Identify which cell holds the provided text, then report its [x, y] central coordinate. 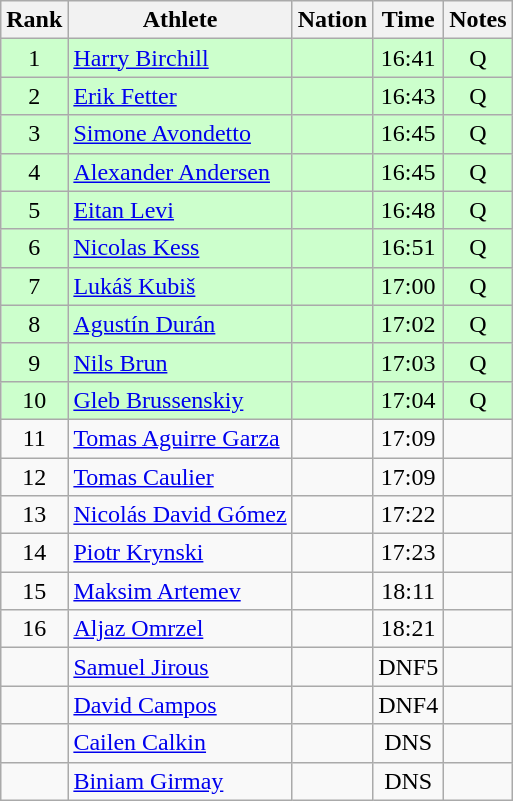
16:51 [408, 248]
Nation [332, 20]
18:21 [408, 629]
Rank [34, 20]
7 [34, 286]
Erik Fetter [180, 96]
13 [34, 515]
10 [34, 400]
Alexander Andersen [180, 172]
David Campos [180, 705]
17:23 [408, 553]
16:43 [408, 96]
3 [34, 134]
1 [34, 58]
Athlete [180, 20]
Piotr Krynski [180, 553]
16 [34, 629]
18:11 [408, 591]
Nicolas Kess [180, 248]
Lukáš Kubiš [180, 286]
8 [34, 324]
Gleb Brussenskiy [180, 400]
Nicolás David Gómez [180, 515]
17:22 [408, 515]
Cailen Calkin [180, 743]
2 [34, 96]
12 [34, 477]
17:02 [408, 324]
6 [34, 248]
DNF4 [408, 705]
Biniam Girmay [180, 781]
Nils Brun [180, 362]
4 [34, 172]
Tomas Caulier [180, 477]
Samuel Jirous [180, 667]
Time [408, 20]
Simone Avondetto [180, 134]
DNF5 [408, 667]
11 [34, 438]
17:03 [408, 362]
Maksim Artemev [180, 591]
Eitan Levi [180, 210]
17:00 [408, 286]
Notes [478, 20]
Harry Birchill [180, 58]
5 [34, 210]
Tomas Aguirre Garza [180, 438]
Aljaz Omrzel [180, 629]
17:04 [408, 400]
15 [34, 591]
14 [34, 553]
16:48 [408, 210]
Agustín Durán [180, 324]
9 [34, 362]
16:41 [408, 58]
